Search for the cell housing the specified text and yield its (x, y) center coordinate. 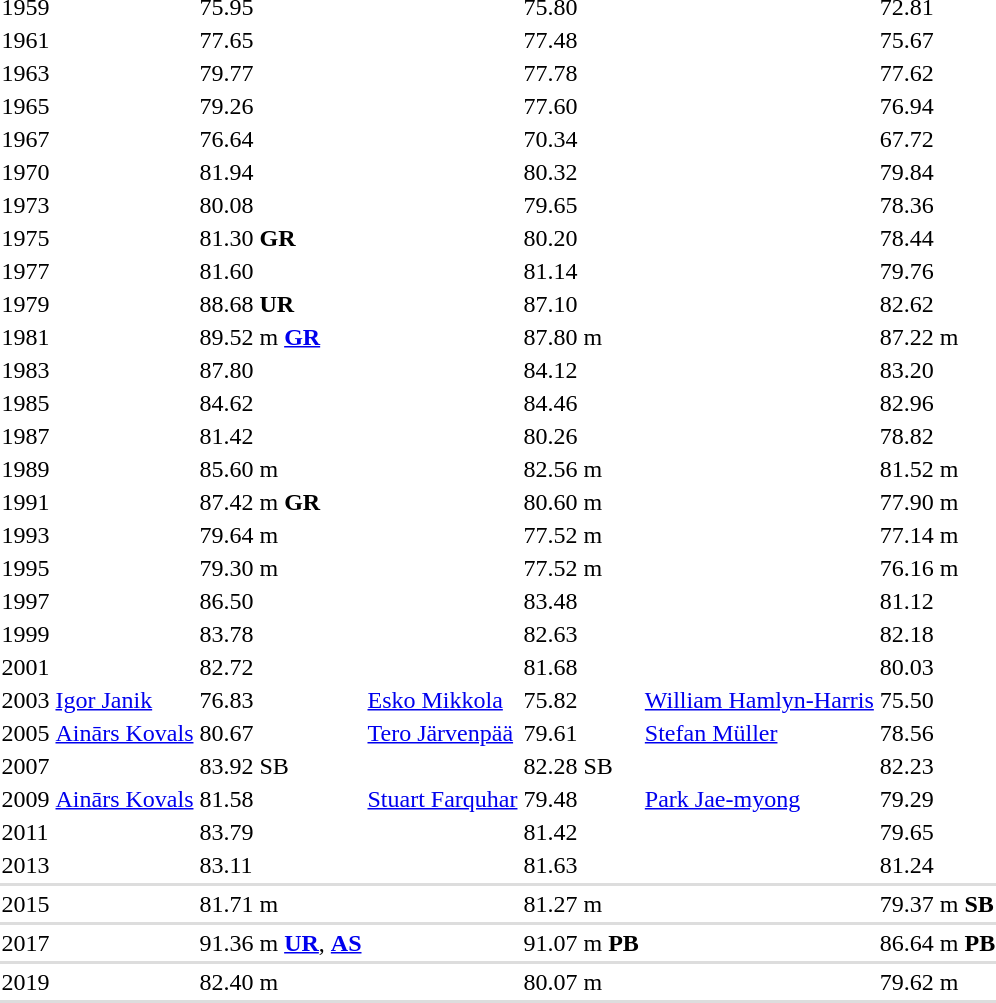
1973 (26, 205)
Stuart Farquhar (442, 799)
81.27 m (581, 904)
81.58 (280, 799)
91.07 m PB (581, 943)
89.52 m GR (280, 337)
1963 (26, 73)
87.22 m (937, 337)
84.46 (581, 403)
70.34 (581, 139)
78.44 (937, 238)
1991 (26, 502)
75.67 (937, 40)
79.64 m (280, 535)
77.65 (280, 40)
82.40 m (280, 982)
76.83 (280, 700)
81.71 m (280, 904)
1993 (26, 535)
2013 (26, 865)
2011 (26, 832)
79.30 m (280, 568)
1965 (26, 106)
82.23 (937, 766)
1997 (26, 601)
81.63 (581, 865)
79.76 (937, 271)
1975 (26, 238)
2003 (26, 700)
82.72 (280, 667)
76.16 m (937, 568)
2009 (26, 799)
81.24 (937, 865)
87.80 m (581, 337)
Park Jae-myong (759, 799)
1989 (26, 469)
79.48 (581, 799)
2017 (26, 943)
77.48 (581, 40)
79.61 (581, 733)
1977 (26, 271)
77.60 (581, 106)
81.60 (280, 271)
83.79 (280, 832)
88.68 UR (280, 304)
Igor Janik (124, 700)
81.30 GR (280, 238)
75.82 (581, 700)
79.84 (937, 172)
79.37 m SB (937, 904)
1967 (26, 139)
1981 (26, 337)
81.14 (581, 271)
1970 (26, 172)
82.18 (937, 634)
80.32 (581, 172)
77.78 (581, 73)
83.92 SB (280, 766)
78.36 (937, 205)
76.94 (937, 106)
Esko Mikkola (442, 700)
77.14 m (937, 535)
1995 (26, 568)
76.64 (280, 139)
80.08 (280, 205)
77.62 (937, 73)
87.10 (581, 304)
83.20 (937, 370)
80.67 (280, 733)
79.77 (280, 73)
81.94 (280, 172)
83.78 (280, 634)
85.60 m (280, 469)
1987 (26, 436)
82.63 (581, 634)
78.56 (937, 733)
1983 (26, 370)
79.62 m (937, 982)
79.26 (280, 106)
83.11 (280, 865)
81.12 (937, 601)
2001 (26, 667)
William Hamlyn-Harris (759, 700)
2007 (26, 766)
67.72 (937, 139)
1979 (26, 304)
87.42 m GR (280, 502)
81.52 m (937, 469)
87.80 (280, 370)
75.50 (937, 700)
Stefan Müller (759, 733)
77.90 m (937, 502)
80.20 (581, 238)
2015 (26, 904)
79.29 (937, 799)
80.26 (581, 436)
80.03 (937, 667)
86.64 m PB (937, 943)
2005 (26, 733)
2019 (26, 982)
1961 (26, 40)
82.28 SB (581, 766)
91.36 m UR, AS (280, 943)
Tero Järvenpää (442, 733)
82.62 (937, 304)
81.68 (581, 667)
86.50 (280, 601)
84.12 (581, 370)
80.07 m (581, 982)
82.96 (937, 403)
80.60 m (581, 502)
78.82 (937, 436)
83.48 (581, 601)
84.62 (280, 403)
1985 (26, 403)
82.56 m (581, 469)
1999 (26, 634)
